Identify which cell holds the provided text, then report its (X, Y) central coordinate. 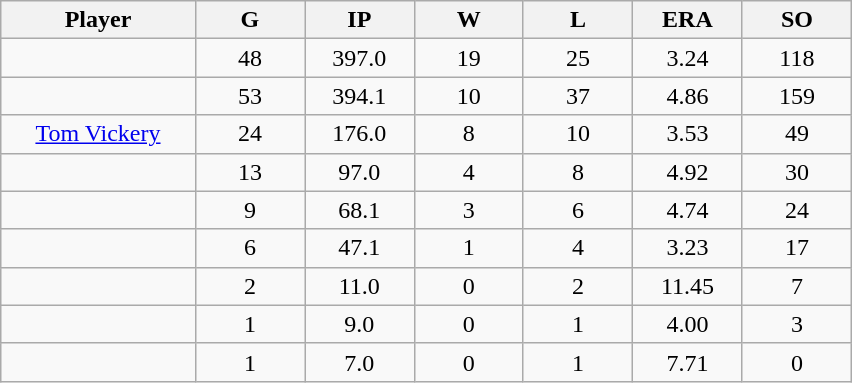
11.45 (688, 286)
19 (468, 58)
7.0 (360, 362)
11.0 (360, 286)
7.71 (688, 362)
17 (797, 248)
4.74 (688, 210)
394.1 (360, 96)
397.0 (360, 58)
7 (797, 286)
37 (578, 96)
9.0 (360, 324)
L (578, 20)
30 (797, 172)
159 (797, 96)
13 (250, 172)
G (250, 20)
ERA (688, 20)
4.00 (688, 324)
4.86 (688, 96)
49 (797, 134)
68.1 (360, 210)
SO (797, 20)
176.0 (360, 134)
4.92 (688, 172)
53 (250, 96)
3.53 (688, 134)
3.23 (688, 248)
48 (250, 58)
118 (797, 58)
9 (250, 210)
IP (360, 20)
97.0 (360, 172)
Player (98, 20)
47.1 (360, 248)
3.24 (688, 58)
25 (578, 58)
Tom Vickery (98, 134)
W (468, 20)
